Extract the [x, y] coordinate from the center of the cell holding the provided text.  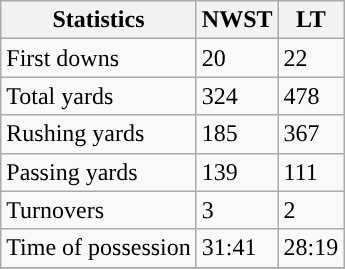
324 [237, 96]
Total yards [99, 96]
Time of possession [99, 248]
367 [311, 134]
28:19 [311, 248]
Rushing yards [99, 134]
2 [311, 210]
478 [311, 96]
Turnovers [99, 210]
Passing yards [99, 172]
Statistics [99, 20]
20 [237, 58]
185 [237, 134]
3 [237, 210]
22 [311, 58]
First downs [99, 58]
NWST [237, 20]
31:41 [237, 248]
LT [311, 20]
111 [311, 172]
139 [237, 172]
